Find where the given text appears and provide that cell's center as (x, y) coordinate. 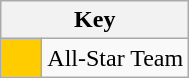
Key (95, 20)
All-Star Team (116, 58)
